Pinpoint the cell where the given text exists, returning its (x, y) midpoint coordinate. 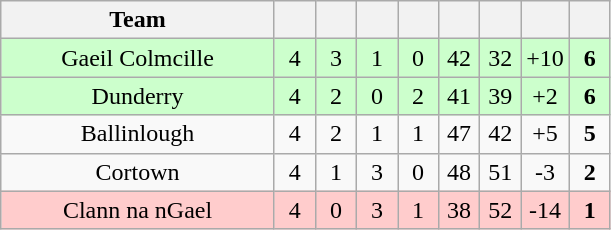
Gaeil Colmcille (138, 58)
+5 (546, 134)
Dunderry (138, 96)
Clann na nGael (138, 210)
52 (500, 210)
-14 (546, 210)
51 (500, 172)
48 (460, 172)
-3 (546, 172)
Team (138, 20)
39 (500, 96)
+2 (546, 96)
5 (590, 134)
Cortown (138, 172)
47 (460, 134)
41 (460, 96)
+10 (546, 58)
38 (460, 210)
Ballinlough (138, 134)
32 (500, 58)
